Find where the given text appears and provide that cell's center as [x, y] coordinate. 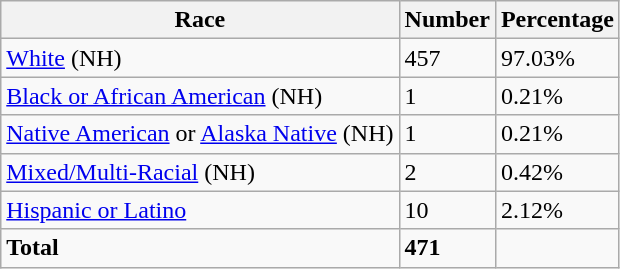
White (NH) [200, 58]
Total [200, 248]
457 [447, 58]
Percentage [557, 20]
Black or African American (NH) [200, 96]
2 [447, 172]
Number [447, 20]
Hispanic or Latino [200, 210]
Native American or Alaska Native (NH) [200, 134]
471 [447, 248]
10 [447, 210]
Race [200, 20]
97.03% [557, 58]
0.42% [557, 172]
2.12% [557, 210]
Mixed/Multi-Racial (NH) [200, 172]
